Return [X, Y] of the center of cell containing provided text 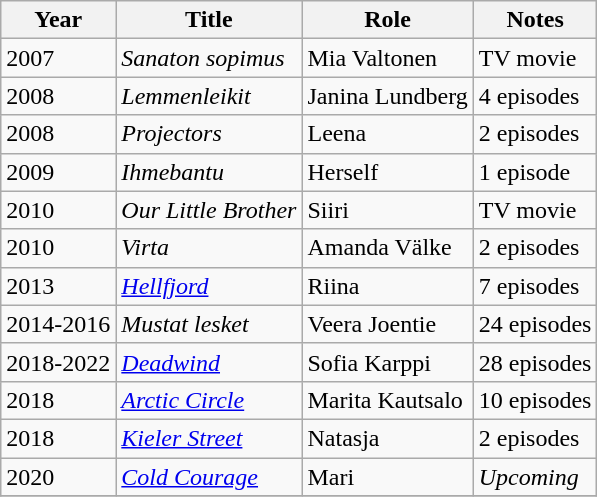
7 episodes [535, 286]
Virta [209, 248]
2014-2016 [58, 324]
2018-2022 [58, 362]
4 episodes [535, 96]
Lemmenleikit [209, 96]
1 episode [535, 172]
Deadwind [209, 362]
Sofia Karppi [388, 362]
Role [388, 20]
Veera Joentie [388, 324]
Marita Kautsalo [388, 400]
Janina Lundberg [388, 96]
24 episodes [535, 324]
28 episodes [535, 362]
Mia Valtonen [388, 58]
2013 [58, 286]
2020 [58, 477]
Upcoming [535, 477]
2009 [58, 172]
Mustat lesket [209, 324]
Amanda Välke [388, 248]
Hellfjord [209, 286]
Kieler Street [209, 438]
Siiri [388, 210]
Title [209, 20]
Mari [388, 477]
Cold Courage [209, 477]
Arctic Circle [209, 400]
2007 [58, 58]
Riina [388, 286]
Notes [535, 20]
Year [58, 20]
Sanaton sopimus [209, 58]
Leena [388, 134]
Our Little Brother [209, 210]
Projectors [209, 134]
Ihmebantu [209, 172]
Natasja [388, 438]
Herself [388, 172]
10 episodes [535, 400]
